Identify which cell holds the provided text, then report its [X, Y] central coordinate. 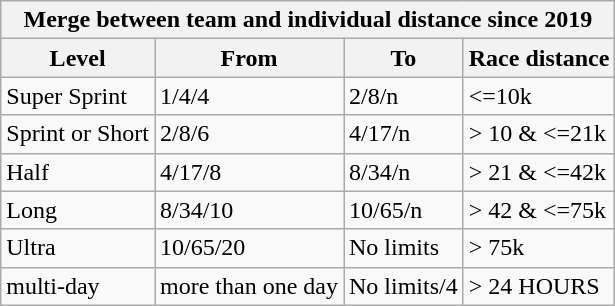
multi-day [78, 286]
> 75k [539, 248]
From [248, 58]
> 42 & <=75k [539, 210]
2/8/n [404, 96]
Sprint or Short [78, 134]
Long [78, 210]
Half [78, 172]
Ultra [78, 248]
> 10 & <=21k [539, 134]
Race distance [539, 58]
4/17/8 [248, 172]
2/8/6 [248, 134]
Level [78, 58]
Merge between team and individual distance since 2019 [308, 20]
4/17/n [404, 134]
No limits [404, 248]
10/65/n [404, 210]
8/34/10 [248, 210]
No limits/4 [404, 286]
> 21 & <=42k [539, 172]
8/34/n [404, 172]
10/65/20 [248, 248]
more than one day [248, 286]
> 24 HOURS [539, 286]
To [404, 58]
Super Sprint [78, 96]
1/4/4 [248, 96]
<=10k [539, 96]
